Determine the [x, y] coordinate at the center of the cell enclosing the given text.  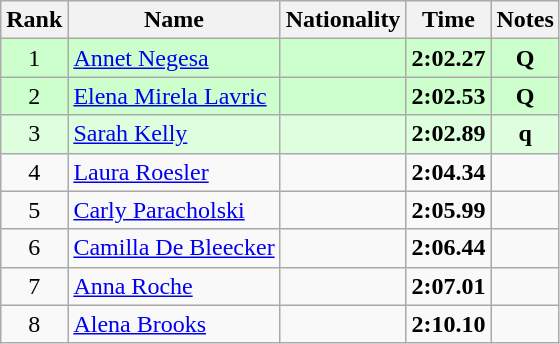
2 [34, 96]
3 [34, 134]
Carly Paracholski [174, 210]
7 [34, 286]
1 [34, 58]
Name [174, 20]
2:06.44 [448, 248]
2:10.10 [448, 324]
Anna Roche [174, 286]
Sarah Kelly [174, 134]
2:04.34 [448, 172]
4 [34, 172]
2:02.53 [448, 96]
2:07.01 [448, 286]
Camilla De Bleecker [174, 248]
Annet Negesa [174, 58]
8 [34, 324]
Elena Mirela Lavric [174, 96]
6 [34, 248]
q [525, 134]
2:05.99 [448, 210]
Alena Brooks [174, 324]
Laura Roesler [174, 172]
2:02.89 [448, 134]
5 [34, 210]
2:02.27 [448, 58]
Time [448, 20]
Nationality [343, 20]
Rank [34, 20]
Notes [525, 20]
